Capture the cell that displays the provided text and extract its (x, y) central coordinate. 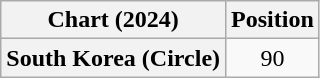
Chart (2024) (114, 20)
South Korea (Circle) (114, 58)
Position (273, 20)
90 (273, 58)
